Pinpoint the cell where the given text exists, returning its (x, y) midpoint coordinate. 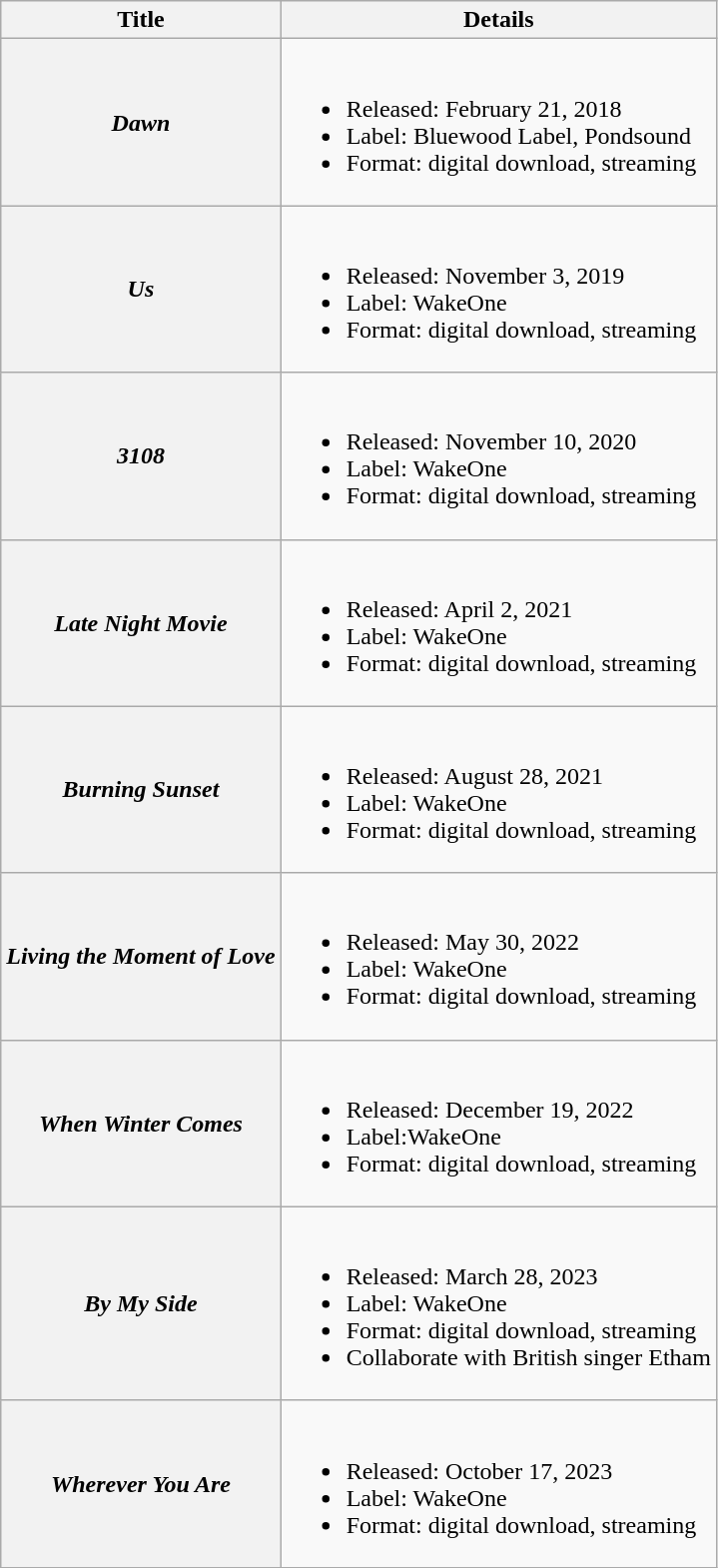
Late Night Movie (141, 623)
Released: October 17, 2023Label: WakeOneFormat: digital download, streaming (498, 1484)
Title (141, 20)
Released: February 21, 2018Label: Bluewood Label, PondsoundFormat: digital download, streaming (498, 122)
Details (498, 20)
Released: March 28, 2023Label: WakeOneFormat: digital download, streamingCollaborate with British singer Etham (498, 1303)
Wherever You Are (141, 1484)
3108 (141, 455)
Released: December 19, 2022Label:WakeOneFormat: digital download, streaming (498, 1123)
Released: April 2, 2021Label: WakeOneFormat: digital download, streaming (498, 623)
When Winter Comes (141, 1123)
Burning Sunset (141, 789)
Us (141, 290)
Released: November 3, 2019Label: WakeOneFormat: digital download, streaming (498, 290)
Released: May 30, 2022Label: WakeOneFormat: digital download, streaming (498, 957)
Dawn (141, 122)
Released: November 10, 2020Label: WakeOneFormat: digital download, streaming (498, 455)
Released: August 28, 2021Label: WakeOneFormat: digital download, streaming (498, 789)
By My Side (141, 1303)
Living the Moment of Love (141, 957)
